From the cell containing the given text, extract its center point as (X, Y) coordinate. 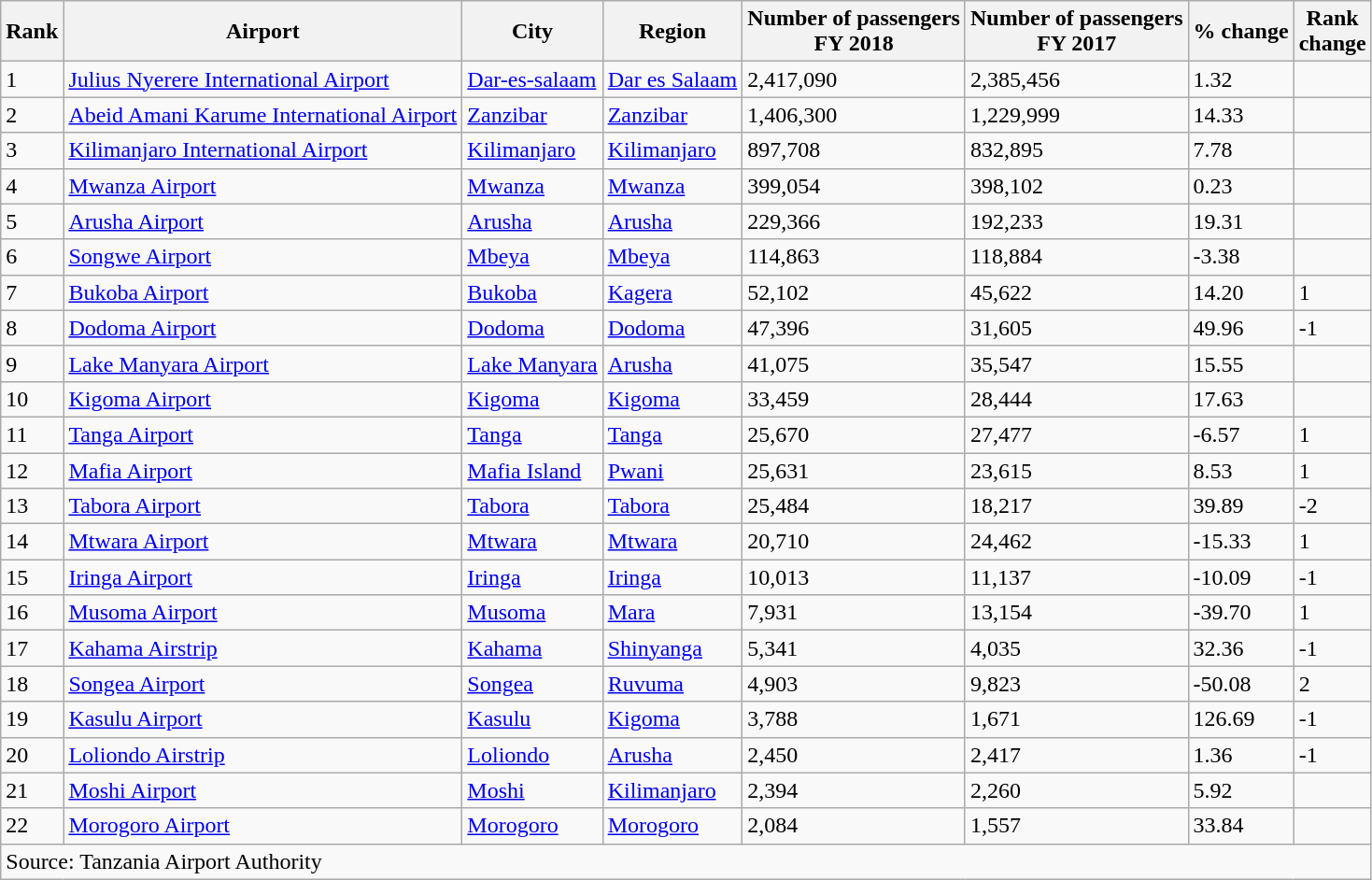
Tabora Airport (263, 506)
25,484 (854, 506)
Moshi (532, 790)
20,710 (854, 542)
4 (32, 186)
Arusha Airport (263, 221)
Mafia Airport (263, 470)
Iringa Airport (263, 577)
35,547 (1076, 363)
49.96 (1240, 328)
114,863 (854, 257)
1,557 (1076, 826)
33.84 (1240, 826)
1,406,300 (854, 115)
Loliondo (532, 755)
Dar es Salaam (672, 79)
15 (32, 577)
1.32 (1240, 79)
5 (32, 221)
1,229,999 (1076, 115)
19.31 (1240, 221)
Kagera (672, 292)
2,417,090 (854, 79)
33,459 (854, 399)
Songea Airport (263, 684)
118,884 (1076, 257)
3,788 (854, 719)
229,366 (854, 221)
Songwe Airport (263, 257)
126.69 (1240, 719)
23,615 (1076, 470)
25,631 (854, 470)
17.63 (1240, 399)
5.92 (1240, 790)
27,477 (1076, 434)
7,931 (854, 613)
6 (32, 257)
Rankchange (1332, 32)
8.53 (1240, 470)
11 (32, 434)
Pwani (672, 470)
Mafia Island (532, 470)
% change (1240, 32)
Dar-es-salaam (532, 79)
Bukoba (532, 292)
31,605 (1076, 328)
22 (32, 826)
20 (32, 755)
25,670 (854, 434)
832,895 (1076, 150)
9,823 (1076, 684)
9 (32, 363)
-39.70 (1240, 613)
Abeid Amani Karume International Airport (263, 115)
Moshi Airport (263, 790)
14 (32, 542)
Musoma Airport (263, 613)
2,385,456 (1076, 79)
-50.08 (1240, 684)
Number of passengersFY 2017 (1076, 32)
14.33 (1240, 115)
Bukoba Airport (263, 292)
399,054 (854, 186)
Airport (263, 32)
8 (32, 328)
0.23 (1240, 186)
-15.33 (1240, 542)
-3.38 (1240, 257)
13,154 (1076, 613)
2,450 (854, 755)
1.36 (1240, 755)
Songea (532, 684)
Mtwara Airport (263, 542)
1,671 (1076, 719)
Tanga Airport (263, 434)
Musoma (532, 613)
Source: Tanzania Airport Authority (686, 861)
Morogoro Airport (263, 826)
Mwanza Airport (263, 186)
Mara (672, 613)
2,084 (854, 826)
11,137 (1076, 577)
10,013 (854, 577)
17 (32, 648)
Kigoma Airport (263, 399)
Dodoma Airport (263, 328)
16 (32, 613)
7.78 (1240, 150)
10 (32, 399)
18 (32, 684)
Loliondo Airstrip (263, 755)
4,903 (854, 684)
13 (32, 506)
398,102 (1076, 186)
Julius Nyerere International Airport (263, 79)
4,035 (1076, 648)
12 (32, 470)
Kasulu (532, 719)
Number of passengersFY 2018 (854, 32)
City (532, 32)
5,341 (854, 648)
Lake Manyara Airport (263, 363)
897,708 (854, 150)
19 (32, 719)
-2 (1332, 506)
32.36 (1240, 648)
Kasulu Airport (263, 719)
Ruvuma (672, 684)
Kahama Airstrip (263, 648)
3 (32, 150)
45,622 (1076, 292)
24,462 (1076, 542)
Region (672, 32)
47,396 (854, 328)
2,394 (854, 790)
7 (32, 292)
52,102 (854, 292)
192,233 (1076, 221)
Rank (32, 32)
18,217 (1076, 506)
Lake Manyara (532, 363)
14.20 (1240, 292)
41,075 (854, 363)
-10.09 (1240, 577)
2,260 (1076, 790)
21 (32, 790)
28,444 (1076, 399)
15.55 (1240, 363)
39.89 (1240, 506)
Shinyanga (672, 648)
-6.57 (1240, 434)
Kilimanjaro International Airport (263, 150)
Kahama (532, 648)
2,417 (1076, 755)
